From the cell containing the given text, extract its center point as (x, y) coordinate. 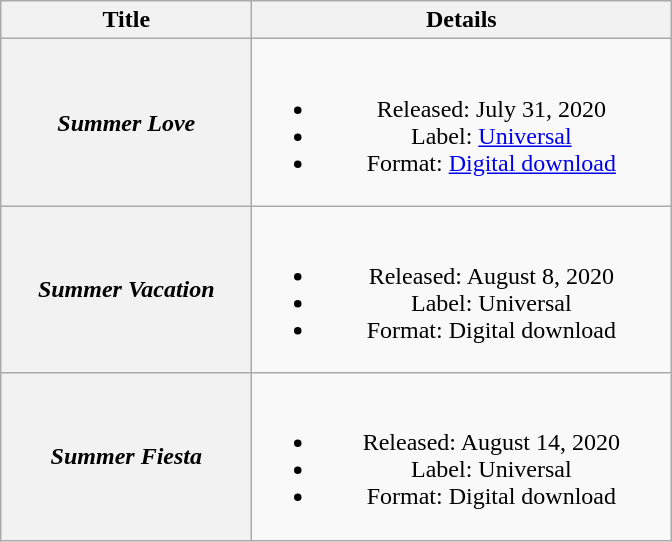
Summer Fiesta (126, 456)
Released: August 8, 2020Label: UniversalFormat: Digital download (462, 290)
Details (462, 20)
Summer Love (126, 122)
Released: August 14, 2020Label: UniversalFormat: Digital download (462, 456)
Released: July 31, 2020Label: UniversalFormat: Digital download (462, 122)
Summer Vacation (126, 290)
Title (126, 20)
